Return the [X, Y] coordinate for the center point of the cell that contains the specified text.  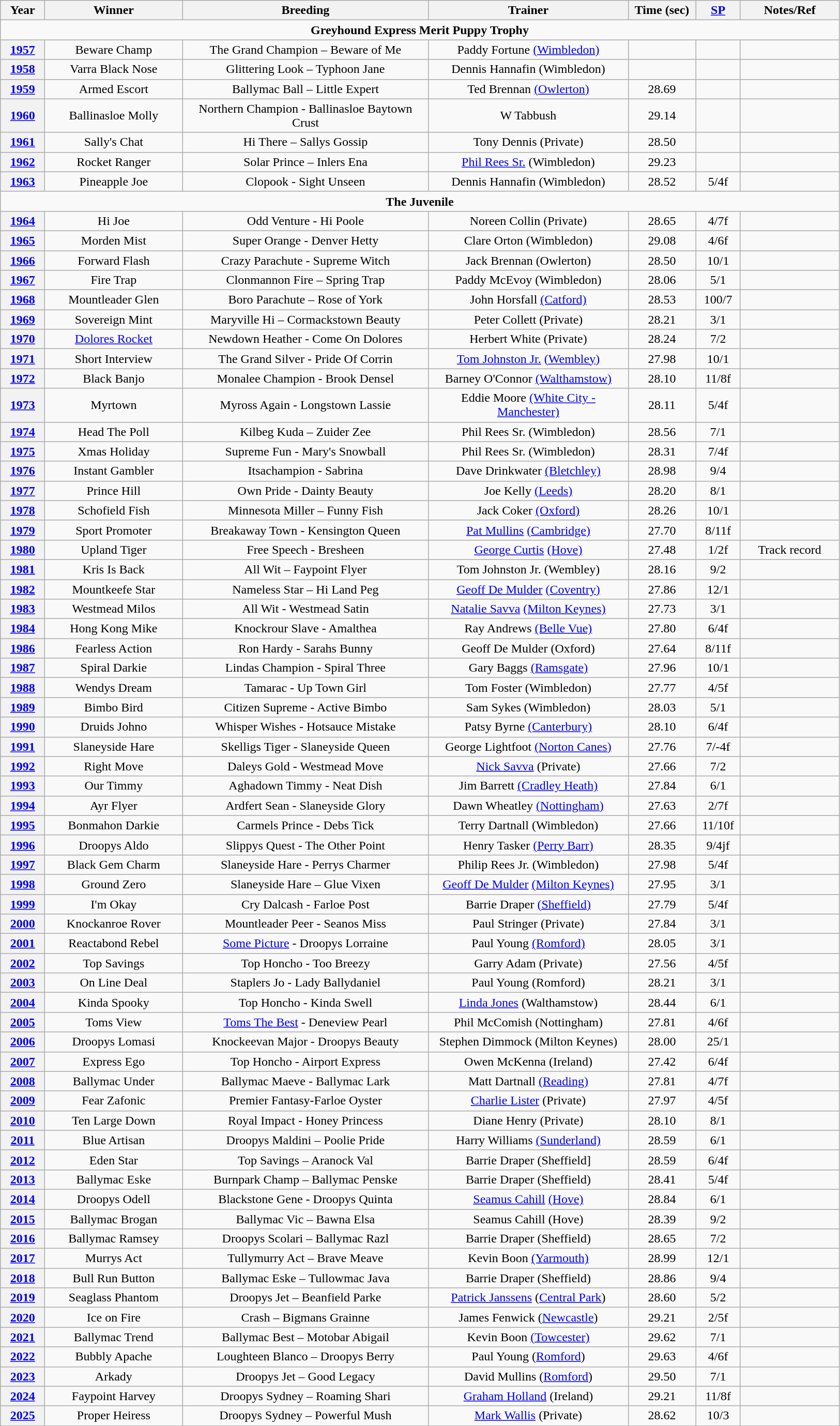
Schofield Fish [114, 510]
Kevin Boon (Yarmouth) [528, 1258]
Dolores Rocket [114, 339]
Ten Large Down [114, 1120]
The Grand Champion – Beware of Me [306, 50]
27.96 [662, 668]
29.14 [662, 116]
James Fenwick (Newcastle) [528, 1317]
Rocket Ranger [114, 162]
Herbert White (Private) [528, 339]
27.79 [662, 904]
Bull Run Button [114, 1278]
7/-4f [718, 747]
Burnpark Champ – Ballymac Penske [306, 1179]
Bonmahon Darkie [114, 825]
1980 [23, 550]
28.26 [662, 510]
2006 [23, 1042]
Odd Venture - Hi Poole [306, 221]
Time (sec) [662, 10]
Carmels Prince - Debs Tick [306, 825]
Patsy Byrne (Canterbury) [528, 727]
11/10f [718, 825]
Hi Joe [114, 221]
Instant Gambler [114, 471]
Breeding [306, 10]
2/7f [718, 806]
Droopys Sydney – Powerful Mush [306, 1416]
Slippys Quest - The Other Point [306, 845]
1975 [23, 451]
Black Gem Charm [114, 864]
Patrick Janssens (Central Park) [528, 1298]
Lindas Champion - Spiral Three [306, 668]
Top Savings [114, 963]
Blue Artisan [114, 1140]
27.86 [662, 589]
1962 [23, 162]
1971 [23, 359]
Droopys Odell [114, 1199]
25/1 [718, 1042]
Varra Black Nose [114, 69]
2018 [23, 1278]
2013 [23, 1179]
Ballinasloe Molly [114, 116]
Monalee Champion - Brook Densel [306, 378]
Pat Mullins (Cambridge) [528, 530]
Henry Tasker (Perry Barr) [528, 845]
9/4jf [718, 845]
Glittering Look – Typhoon Jane [306, 69]
1994 [23, 806]
27.48 [662, 550]
Fearless Action [114, 648]
2009 [23, 1101]
2019 [23, 1298]
Armed Escort [114, 89]
Droopys Sydney – Roaming Shari [306, 1396]
Our Timmy [114, 786]
Diane Henry (Private) [528, 1120]
Charlie Lister (Private) [528, 1101]
1976 [23, 471]
Northern Champion - Ballinasloe Baytown Crust [306, 116]
28.99 [662, 1258]
Crazy Parachute - Supreme Witch [306, 260]
Dave Drinkwater (Bletchley) [528, 471]
1992 [23, 766]
Terry Dartnall (Wimbledon) [528, 825]
2021 [23, 1337]
10/3 [718, 1416]
1963 [23, 181]
28.98 [662, 471]
28.06 [662, 280]
Top Savings – Aranock Val [306, 1160]
28.03 [662, 707]
Minnesota Miller – Funny Fish [306, 510]
Philip Rees Jr. (Wimbledon) [528, 864]
1966 [23, 260]
Barney O'Connor (Walthamstow) [528, 378]
Droopys Aldo [114, 845]
Proper Heiress [114, 1416]
1983 [23, 609]
Top Honcho - Too Breezy [306, 963]
Itsachampion - Sabrina [306, 471]
29.08 [662, 240]
John Horsfall (Catford) [528, 300]
Solar Prince – Inlers Ena [306, 162]
Sport Promoter [114, 530]
Owen McKenna (Ireland) [528, 1061]
2002 [23, 963]
7/4f [718, 451]
Droopys Jet – Beanfield Parke [306, 1298]
27.64 [662, 648]
1973 [23, 405]
2005 [23, 1022]
Cry Dalcash - Farloe Post [306, 904]
2015 [23, 1219]
Faypoint Harvey [114, 1396]
Ballymac Under [114, 1081]
27.42 [662, 1061]
27.77 [662, 688]
Xmas Holiday [114, 451]
1969 [23, 320]
28.69 [662, 89]
Skelligs Tiger - Slaneyside Queen [306, 747]
Droopys Maldini – Poolie Pride [306, 1140]
Murrys Act [114, 1258]
Kris Is Back [114, 569]
On Line Deal [114, 983]
Spiral Darkie [114, 668]
Sovereign Mint [114, 320]
Kinda Spooky [114, 1003]
Knockanroe Rover [114, 924]
Daleys Gold - Westmead Move [306, 766]
1967 [23, 280]
2011 [23, 1140]
Dawn Wheatley (Nottingham) [528, 806]
28.86 [662, 1278]
27.76 [662, 747]
1957 [23, 50]
Upland Tiger [114, 550]
Toms View [114, 1022]
Staplers Jo - Lady Ballydaniel [306, 983]
Crash – Bigmans Grainne [306, 1317]
1968 [23, 300]
Matt Dartnall (Reading) [528, 1081]
Paddy McEvoy (Wimbledon) [528, 280]
28.41 [662, 1179]
1965 [23, 240]
Joe Kelly (Leeds) [528, 491]
29.23 [662, 162]
George Curtis (Hove) [528, 550]
1993 [23, 786]
Westmead Milos [114, 609]
1981 [23, 569]
Tamarac - Up Town Girl [306, 688]
Mark Wallis (Private) [528, 1416]
Morden Mist [114, 240]
2025 [23, 1416]
Ice on Fire [114, 1317]
Fear Zafonic [114, 1101]
1958 [23, 69]
29.62 [662, 1337]
1991 [23, 747]
27.97 [662, 1101]
Ron Hardy - Sarahs Bunny [306, 648]
2010 [23, 1120]
Tony Dennis (Private) [528, 142]
1984 [23, 629]
Arkady [114, 1376]
Myrtown [114, 405]
Garry Adam (Private) [528, 963]
27.73 [662, 609]
Ted Brennan (Owlerton) [528, 89]
Droopys Lomasi [114, 1042]
2/5f [718, 1317]
Gary Baggs (Ramsgate) [528, 668]
Ballymac Maeve - Ballymac Lark [306, 1081]
Kevin Boon (Towcester) [528, 1337]
Pineapple Joe [114, 181]
1997 [23, 864]
28.60 [662, 1298]
Fire Trap [114, 280]
5/2 [718, 1298]
Citizen Supreme - Active Bimbo [306, 707]
Maryville Hi – Cormackstown Beauty [306, 320]
1978 [23, 510]
1990 [23, 727]
Eden Star [114, 1160]
Bimbo Bird [114, 707]
1959 [23, 89]
28.24 [662, 339]
1999 [23, 904]
Droopys Scolari – Ballymac Razl [306, 1239]
Droopys Jet – Good Legacy [306, 1376]
Ray Andrews (Belle Vue) [528, 629]
2023 [23, 1376]
Druids Johno [114, 727]
Sally's Chat [114, 142]
28.35 [662, 845]
28.39 [662, 1219]
Barrie Draper (Sheffield] [528, 1160]
Aghadown Timmy - Neat Dish [306, 786]
1961 [23, 142]
1960 [23, 116]
2022 [23, 1357]
2004 [23, 1003]
Express Ego [114, 1061]
Slaneyside Hare – Glue Vixen [306, 884]
Wendys Dream [114, 688]
28.16 [662, 569]
Harry Williams (Sunderland) [528, 1140]
Geoff De Mulder (Oxford) [528, 648]
Geoff De Mulder (Coventry) [528, 589]
Noreen Collin (Private) [528, 221]
Paddy Fortune (Wimbledon) [528, 50]
Mountleader Glen [114, 300]
100/7 [718, 300]
2008 [23, 1081]
All Wit – Faypoint Flyer [306, 569]
Reactabond Rebel [114, 944]
Tom Foster (Wimbledon) [528, 688]
Knockrour Slave - Amalthea [306, 629]
Blackstone Gene - Droopys Quinta [306, 1199]
Kilbeg Kuda – Zuider Zee [306, 432]
Clonmannon Fire – Spring Trap [306, 280]
Ballymac Vic – Bawna Elsa [306, 1219]
All Wit - Westmead Satin [306, 609]
I'm Okay [114, 904]
Hi There – Sallys Gossip [306, 142]
2000 [23, 924]
28.31 [662, 451]
Newdown Heather - Come On Dolores [306, 339]
Supreme Fun - Mary's Snowball [306, 451]
1974 [23, 432]
Notes/Ref [790, 10]
28.53 [662, 300]
28.20 [662, 491]
Black Banjo [114, 378]
1979 [23, 530]
Own Pride - Dainty Beauty [306, 491]
Tullymurry Act – Brave Meave [306, 1258]
1987 [23, 668]
Hong Kong Mike [114, 629]
Track record [790, 550]
28.84 [662, 1199]
Slaneyside Hare [114, 747]
2020 [23, 1317]
Head The Poll [114, 432]
27.80 [662, 629]
Paul Stringer (Private) [528, 924]
1988 [23, 688]
W Tabbush [528, 116]
Top Honcho - Airport Express [306, 1061]
Top Honcho - Kinda Swell [306, 1003]
Ballymac Brogan [114, 1219]
Bubbly Apache [114, 1357]
Ardfert Sean - Slaneyside Glory [306, 806]
Seaglass Phantom [114, 1298]
Jim Barrett (Cradley Heath) [528, 786]
Jack Coker (Oxford) [528, 510]
Forward Flash [114, 260]
29.50 [662, 1376]
2003 [23, 983]
28.11 [662, 405]
Graham Holland (Ireland) [528, 1396]
1964 [23, 221]
Prince Hill [114, 491]
Ballymac Eske [114, 1179]
1995 [23, 825]
Knockeevan Major - Droopys Beauty [306, 1042]
28.00 [662, 1042]
Eddie Moore (White City - Manchester) [528, 405]
Premier Fantasy-Farloe Oyster [306, 1101]
Clopook - Sight Unseen [306, 181]
Beware Champ [114, 50]
Stephen Dimmock (Milton Keynes) [528, 1042]
1996 [23, 845]
Breakaway Town - Kensington Queen [306, 530]
Peter Collett (Private) [528, 320]
27.63 [662, 806]
1989 [23, 707]
Free Speech - Bresheen [306, 550]
The Grand Silver - Pride Of Corrin [306, 359]
The Juvenile [420, 201]
28.44 [662, 1003]
George Lightfoot (Norton Canes) [528, 747]
27.70 [662, 530]
Short Interview [114, 359]
28.52 [662, 181]
2024 [23, 1396]
Clare Orton (Wimbledon) [528, 240]
1998 [23, 884]
2014 [23, 1199]
Royal Impact - Honey Princess [306, 1120]
Greyhound Express Merit Puppy Trophy [420, 30]
Nameless Star – Hi Land Peg [306, 589]
2016 [23, 1239]
Year [23, 10]
Ballymac Best – Motobar Abigail [306, 1337]
SP [718, 10]
Winner [114, 10]
Ayr Flyer [114, 806]
Super Orange - Denver Hetty [306, 240]
Ballymac Eske – Tullowmac Java [306, 1278]
1/2f [718, 550]
28.62 [662, 1416]
Mountkeefe Star [114, 589]
Mountleader Peer - Seanos Miss [306, 924]
Some Picture - Droopys Lorraine [306, 944]
Phil McComish (Nottingham) [528, 1022]
Ground Zero [114, 884]
Right Move [114, 766]
Natalie Savva (Milton Keynes) [528, 609]
Trainer [528, 10]
27.56 [662, 963]
1986 [23, 648]
1977 [23, 491]
Slaneyside Hare - Perrys Charmer [306, 864]
Loughteen Blanco – Droopys Berry [306, 1357]
David Mullins (Romford) [528, 1376]
Whisper Wishes - Hotsauce Mistake [306, 727]
2017 [23, 1258]
Boro Parachute – Rose of York [306, 300]
Geoff De Mulder (Milton Keynes) [528, 884]
Jack Brennan (Owlerton) [528, 260]
2001 [23, 944]
Ballymac Trend [114, 1337]
27.95 [662, 884]
1982 [23, 589]
Nick Savva (Private) [528, 766]
Sam Sykes (Wimbledon) [528, 707]
Linda Jones (Walthamstow) [528, 1003]
Myross Again - Longstown Lassie [306, 405]
29.63 [662, 1357]
28.56 [662, 432]
Ballymac Ball – Little Expert [306, 89]
Ballymac Ramsey [114, 1239]
2012 [23, 1160]
1972 [23, 378]
2007 [23, 1061]
Toms The Best - Deneview Pearl [306, 1022]
1970 [23, 339]
28.05 [662, 944]
